Detect which cell encompasses the target text, then output its (X, Y) center coordinate. 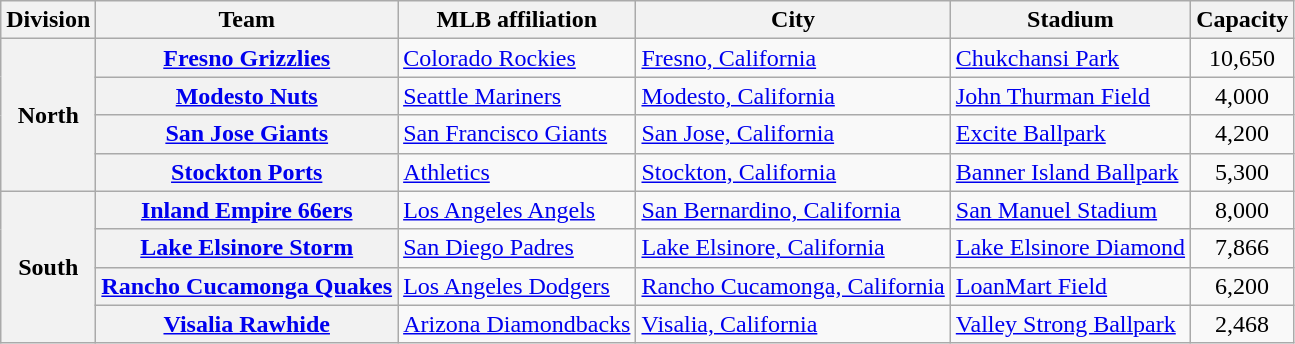
San Manuel Stadium (1070, 210)
4,200 (1242, 134)
4,000 (1242, 96)
South (48, 267)
Lake Elsinore Storm (247, 248)
2,468 (1242, 324)
LoanMart Field (1070, 286)
North (48, 115)
MLB affiliation (517, 20)
Visalia Rawhide (247, 324)
Los Angeles Angels (517, 210)
Athletics (517, 172)
Division (48, 20)
Modesto Nuts (247, 96)
City (793, 20)
10,650 (1242, 58)
Banner Island Ballpark (1070, 172)
Stadium (1070, 20)
Modesto, California (793, 96)
Team (247, 20)
San Francisco Giants (517, 134)
Visalia, California (793, 324)
Valley Strong Ballpark (1070, 324)
7,866 (1242, 248)
Arizona Diamondbacks (517, 324)
6,200 (1242, 286)
Chukchansi Park (1070, 58)
Capacity (1242, 20)
Fresno Grizzlies (247, 58)
Los Angeles Dodgers (517, 286)
Rancho Cucamonga Quakes (247, 286)
John Thurman Field (1070, 96)
Stockton Ports (247, 172)
San Jose Giants (247, 134)
Excite Ballpark (1070, 134)
Lake Elsinore Diamond (1070, 248)
San Jose, California (793, 134)
Colorado Rockies (517, 58)
San Bernardino, California (793, 210)
5,300 (1242, 172)
Seattle Mariners (517, 96)
Lake Elsinore, California (793, 248)
Inland Empire 66ers (247, 210)
San Diego Padres (517, 248)
Rancho Cucamonga, California (793, 286)
Stockton, California (793, 172)
8,000 (1242, 210)
Fresno, California (793, 58)
